Return [x, y] of the center of cell containing provided text 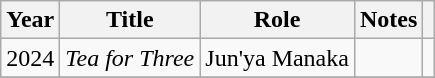
Title [130, 20]
Role [278, 20]
Notes [388, 20]
2024 [30, 58]
Year [30, 20]
Tea for Three [130, 58]
Jun'ya Manaka [278, 58]
